Capture the cell that displays the provided text and extract its (X, Y) central coordinate. 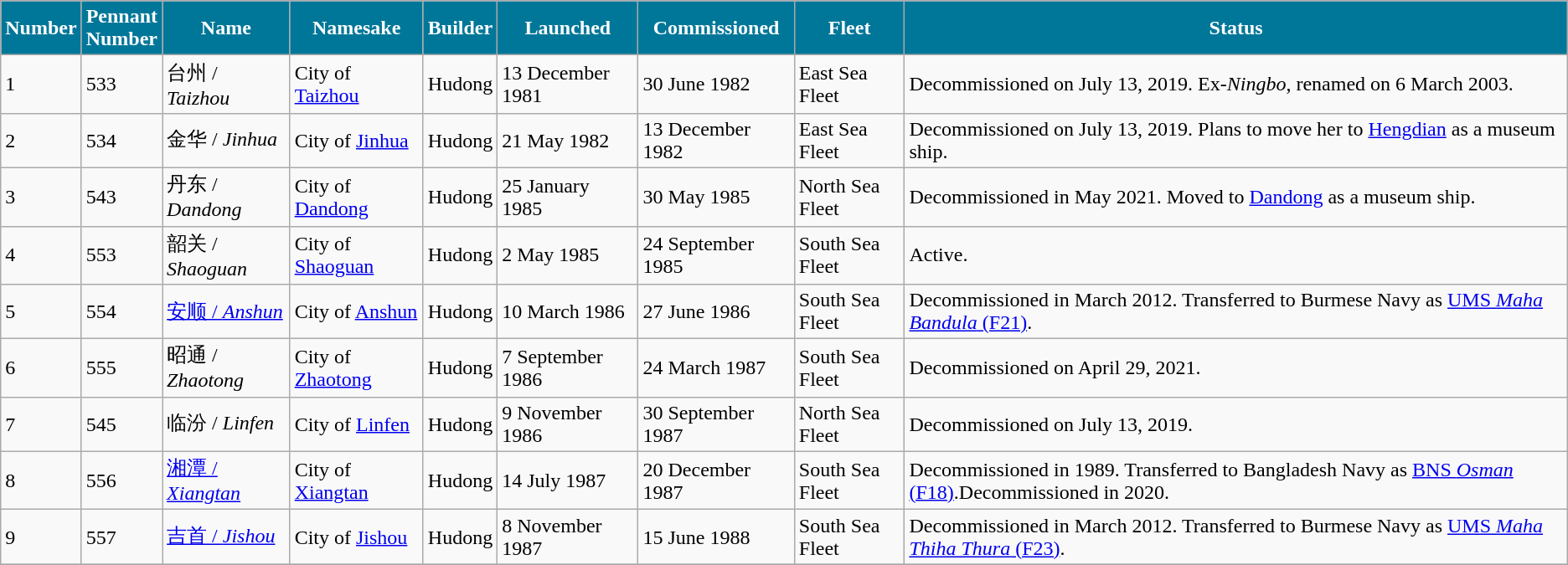
25 January 1985 (568, 197)
533 (121, 85)
20 December 1987 (716, 480)
湘潭 / Xiangtan (226, 480)
Launched (568, 28)
吉首 / Jishou (226, 537)
24 September 1985 (716, 255)
556 (121, 480)
8 (41, 480)
Decommissioned in March 2012. Transferred to Burmese Navy as UMS Maha Thiha Thura (F23). (1236, 537)
Name (226, 28)
Decommissioned in March 2012. Transferred to Burmese Navy as UMS Maha Bandula (F21). (1236, 311)
30 June 1982 (716, 85)
Active. (1236, 255)
555 (121, 368)
临汾 / Linfen (226, 424)
3 (41, 197)
City of Xiangtan (357, 480)
554 (121, 311)
City of Shaoguan (357, 255)
4 (41, 255)
543 (121, 197)
30 September 1987 (716, 424)
City of Dandong (357, 197)
金华 / Jinhua (226, 141)
Status (1236, 28)
2 (41, 141)
Decommissioned on July 13, 2019. Plans to move her to Hengdian as a museum ship. (1236, 141)
14 July 1987 (568, 480)
Decommissioned in 1989. Transferred to Bangladesh Navy as BNS Osman (F18).Decommissioned in 2020. (1236, 480)
13 December 1981 (568, 85)
Fleet (849, 28)
27 June 1986 (716, 311)
City of Jinhua (357, 141)
韶关 / Shaoguan (226, 255)
Pennant Number (121, 28)
City of Zhaotong (357, 368)
City of Jishou (357, 537)
Builder (460, 28)
Decommissioned on July 13, 2019. Ex-Ningbo, renamed on 6 March 2003. (1236, 85)
City of Linfen (357, 424)
557 (121, 537)
安顺 / Anshun (226, 311)
台州 / Taizhou (226, 85)
丹东 / Dandong (226, 197)
30 May 1985 (716, 197)
534 (121, 141)
Number (41, 28)
Decommissioned on April 29, 2021. (1236, 368)
8 November 1987 (568, 537)
5 (41, 311)
553 (121, 255)
City of Anshun (357, 311)
7 September 1986 (568, 368)
Commissioned (716, 28)
昭通 / Zhaotong (226, 368)
545 (121, 424)
7 (41, 424)
21 May 1982 (568, 141)
Decommissioned in May 2021. Moved to Dandong as a museum ship. (1236, 197)
6 (41, 368)
2 May 1985 (568, 255)
24 March 1987 (716, 368)
1 (41, 85)
10 March 1986 (568, 311)
Decommissioned on July 13, 2019. (1236, 424)
9 (41, 537)
13 December 1982 (716, 141)
Namesake (357, 28)
9 November 1986 (568, 424)
City of Taizhou (357, 85)
15 June 1988 (716, 537)
